Search for the cell housing the specified text and yield its [x, y] center coordinate. 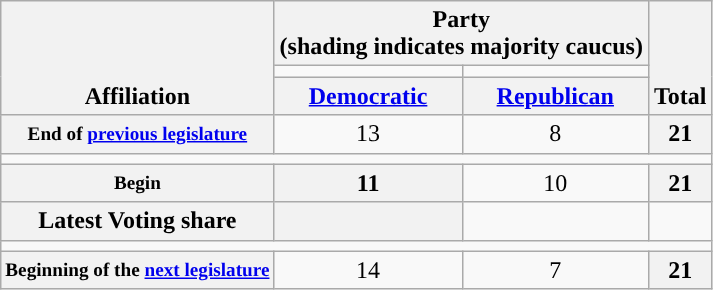
7 [555, 270]
Total [680, 58]
Beginning of the next legislature [138, 270]
Democratic [368, 96]
End of previous legislature [138, 134]
Republican [555, 96]
Party(shading indicates majority caucus) [461, 34]
Affiliation [138, 58]
10 [555, 183]
Latest Voting share [138, 221]
13 [368, 134]
11 [368, 183]
14 [368, 270]
Begin [138, 183]
8 [555, 134]
